Return the [X, Y] coordinate for the center point of the cell that contains the specified text.  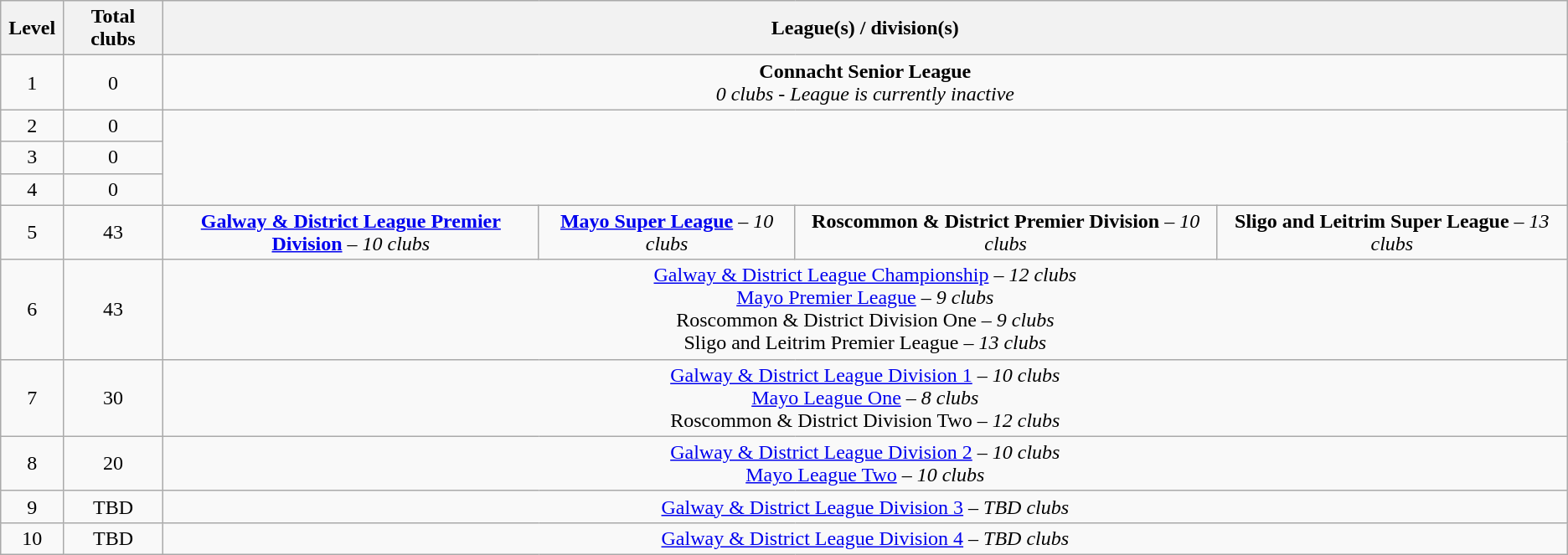
Total clubs [114, 28]
20 [114, 464]
2 [32, 126]
Galway & District League Division 4 – TBD clubs [864, 538]
1 [32, 82]
30 [114, 398]
5 [32, 233]
4 [32, 189]
Galway & District League Division 2 – 10 clubsMayo League Two – 10 clubs [864, 464]
9 [32, 506]
Galway & District League Division 3 – TBD clubs [864, 506]
League(s) / division(s) [864, 28]
Connacht Senior League0 clubs - League is currently inactive [864, 82]
Mayo Super League – 10 clubs [667, 233]
10 [32, 538]
3 [32, 157]
Galway & District League Premier Division – 10 clubs [350, 233]
Galway & District League Division 1 – 10 clubsMayo League One – 8 clubs Roscommon & District Division Two – 12 clubs [864, 398]
Roscommon & District Premier Division – 10 clubs [1006, 233]
6 [32, 310]
Level [32, 28]
8 [32, 464]
Sligo and Leitrim Super League – 13 clubs [1392, 233]
7 [32, 398]
